Capture the cell that displays the provided text and extract its [X, Y] central coordinate. 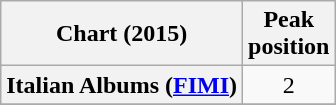
Peakposition [289, 34]
Italian Albums (FIMI) [122, 85]
2 [289, 85]
Chart (2015) [122, 34]
